Identify which cell holds the provided text, then report its [x, y] central coordinate. 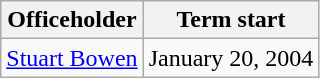
Officeholder [72, 20]
Term start [231, 20]
January 20, 2004 [231, 58]
Stuart Bowen [72, 58]
